Locate the cell with the specified text and output its [x, y] center coordinate. 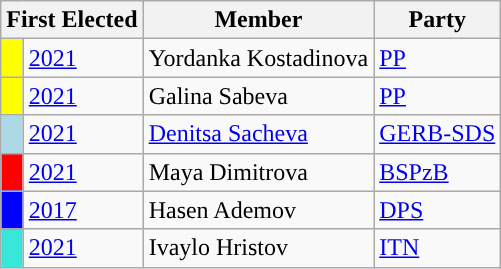
2017 [83, 210]
DPS [438, 210]
Denitsa Sacheva [258, 134]
Yordanka Kostadinova [258, 58]
Hasen Ademov [258, 210]
Party [438, 20]
First Elected [72, 20]
ITN [438, 248]
Ivaylo Hristov [258, 248]
Galina Sabeva [258, 96]
Member [258, 20]
Maya Dimitrova [258, 172]
GERB-SDS [438, 134]
BSPzB [438, 172]
